Find where the given text appears and provide that cell's center as [X, Y] coordinate. 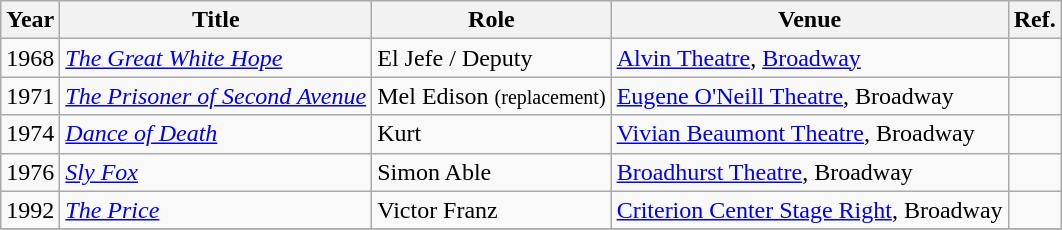
Dance of Death [216, 134]
Vivian Beaumont Theatre, Broadway [810, 134]
1971 [30, 96]
Ref. [1034, 20]
Victor Franz [492, 210]
1968 [30, 58]
Criterion Center Stage Right, Broadway [810, 210]
Mel Edison (replacement) [492, 96]
1976 [30, 172]
Alvin Theatre, Broadway [810, 58]
The Price [216, 210]
Role [492, 20]
Year [30, 20]
1974 [30, 134]
Simon Able [492, 172]
The Prisoner of Second Avenue [216, 96]
The Great White Hope [216, 58]
Venue [810, 20]
El Jefe / Deputy [492, 58]
Sly Fox [216, 172]
Eugene O'Neill Theatre, Broadway [810, 96]
Broadhurst Theatre, Broadway [810, 172]
Kurt [492, 134]
1992 [30, 210]
Title [216, 20]
